Output the (X, Y) coordinate of the center of the cell containing the given text.  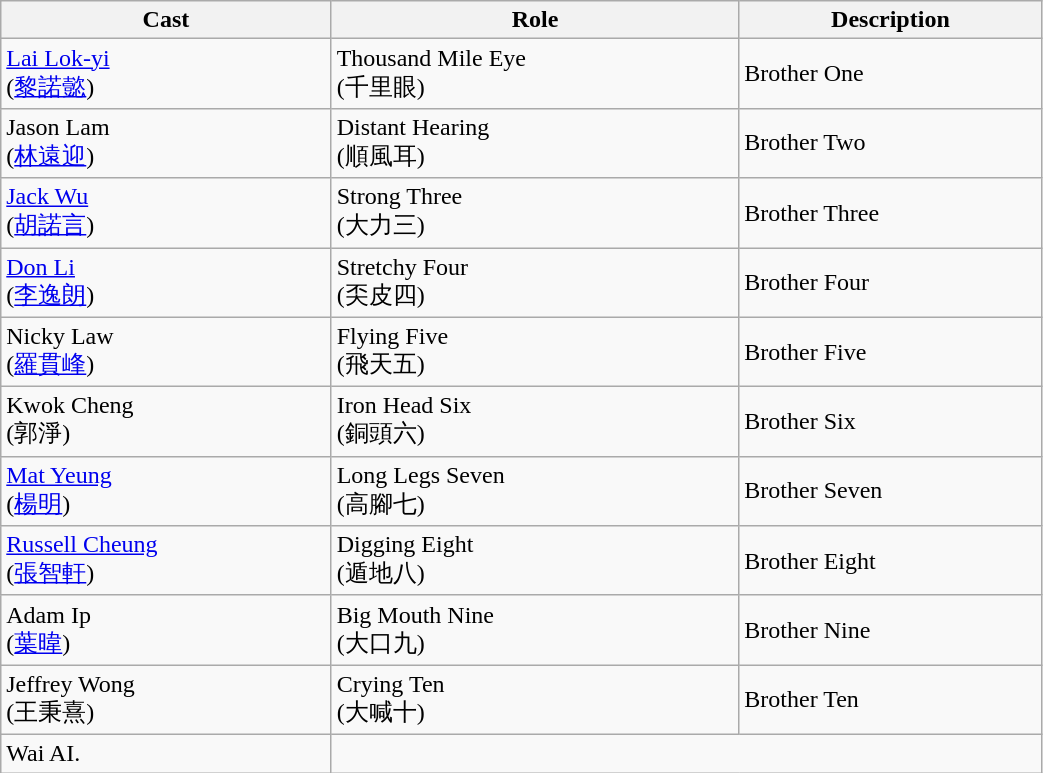
Strong Three (大力三) (535, 213)
Brother One (890, 74)
Crying Ten (大喊十) (535, 700)
Jeffrey Wong (王秉熹) (166, 700)
Role (535, 20)
Nicky Law (羅貫峰) (166, 352)
Iron Head Six (銅頭六) (535, 422)
Brother Five (890, 352)
Brother Ten (890, 700)
Wai AI. (166, 753)
Don Li (李逸朗) (166, 283)
Jack Wu (胡諾言) (166, 213)
Cast (166, 20)
Long Legs Seven (高腳七) (535, 491)
Russell Cheung (張智軒) (166, 561)
Flying Five (飛天五) (535, 352)
Big Mouth Nine (大口九) (535, 630)
Brother Six (890, 422)
Brother Eight (890, 561)
Jason Lam (林遠迎) (166, 143)
Stretchy Four (奀皮四) (535, 283)
Adam Ip (葉暐) (166, 630)
Brother Seven (890, 491)
Distant Hearing (順風耳) (535, 143)
Lai Lok-yi (黎諾懿) (166, 74)
Thousand Mile Eye (千里眼) (535, 74)
Brother Two (890, 143)
Mat Yeung (楊明) (166, 491)
Brother Four (890, 283)
Brother Nine (890, 630)
Digging Eight (遁地八) (535, 561)
Brother Three (890, 213)
Kwok Cheng (郭淨) (166, 422)
Description (890, 20)
